Search for the cell housing the specified text and yield its [x, y] center coordinate. 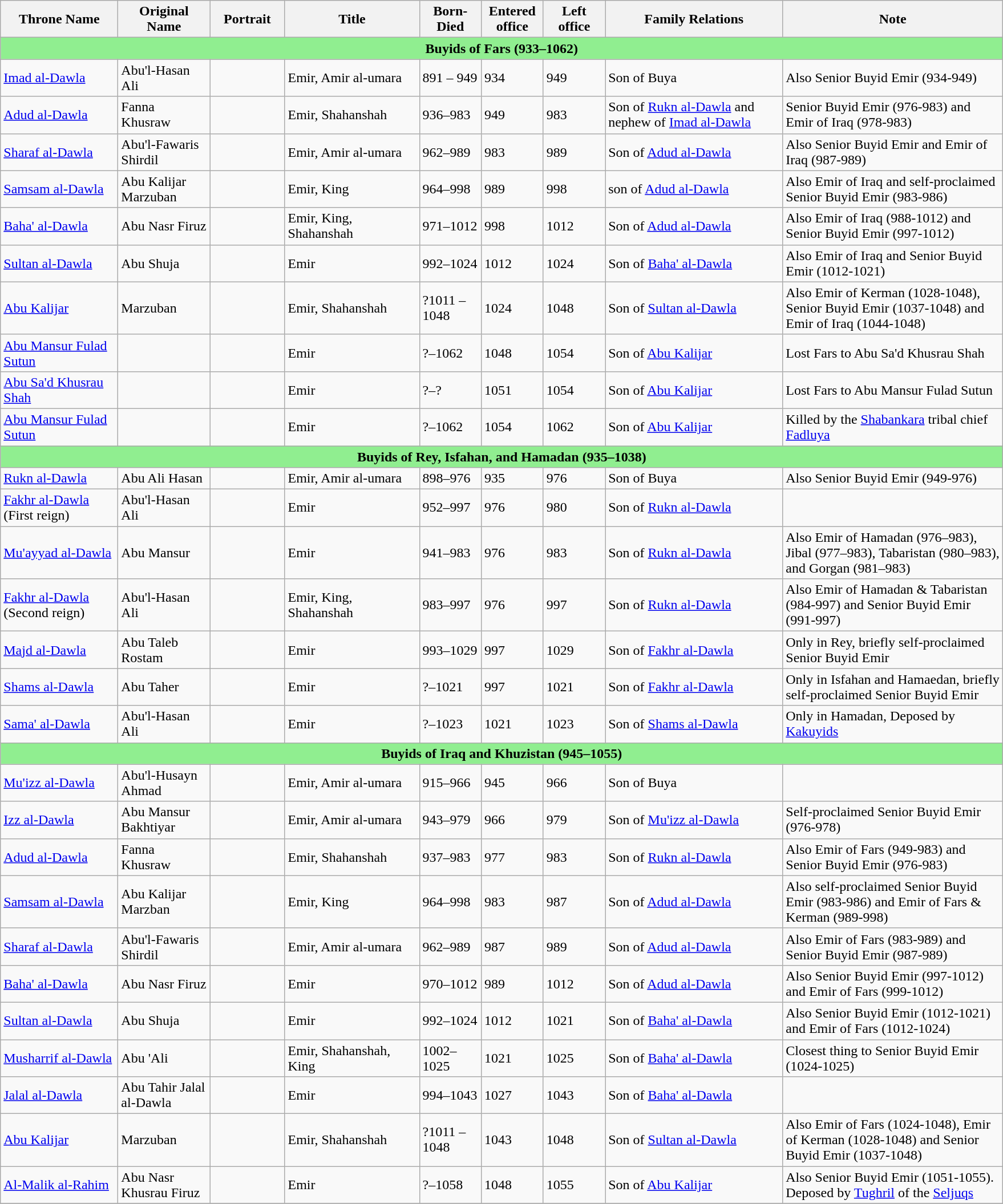
Entered office [512, 19]
Izz al-Dawla [59, 820]
Buyids of Iraq and Khuzistan (945–1055) [502, 753]
Also Emir of Fars (949-983) and Senior Buyid Emir (976-983) [893, 857]
Abu 'Ali [164, 1057]
Emir, Shahanshah, King [352, 1057]
son of Adud al-Dawla [694, 189]
Abu Kalijar Marzuban [164, 189]
Abu Ali Hasan [164, 479]
1023 [574, 724]
?–1023 [451, 724]
1055 [574, 1185]
Also Emir of Iraq (988-1012) and Senior Buyid Emir (997-1012) [893, 226]
Sama' al-Dawla [59, 724]
941–983 [451, 553]
Abu Taleb Rostam [164, 650]
Abu Mansur Bakhtiyar [164, 820]
Also Emir of Hamadan & Tabaristan (984-997) and Senior Buyid Emir (991-997) [893, 605]
891 – 949 [451, 78]
Also Emir of Iraq and self-proclaimed Senior Buyid Emir (983-986) [893, 189]
Imad al-Dawla [59, 78]
Only in Hamadan, Deposed by Kakuyids [893, 724]
Abu Taher [164, 687]
?–1058 [451, 1185]
1029 [574, 650]
937–983 [451, 857]
Original Name [164, 19]
1025 [574, 1057]
1062 [574, 427]
915–966 [451, 783]
Also Senior Buyid Emir (949-976) [893, 479]
935 [512, 479]
Title [352, 19]
977 [512, 857]
Also Senior Buyid Emir (1051-1055). Deposed by Tughril of the Seljuqs [893, 1185]
Buyids of Rey, Isfahan, and Hamadan (935–1038) [502, 457]
Abu Tahir Jalal al-Dawla [164, 1095]
Fakhr al-Dawla (Second reign) [59, 605]
Rukn al-Dawla [59, 479]
943–979 [451, 820]
971–1012 [451, 226]
Left office [574, 19]
945 [512, 783]
979 [574, 820]
Abu'l-Husayn Ahmad [164, 783]
936–983 [451, 115]
Also Emir of Hamadan (976–983), Jibal (977–983), Tabaristan (980–983), and Gorgan (981–983) [893, 553]
Only in Rey, briefly self-proclaimed Senior Buyid Emir [893, 650]
Mu'izz al-Dawla [59, 783]
Majd al-Dawla [59, 650]
Fakhr al-Dawla (First reign) [59, 508]
Born-Died [451, 19]
934 [512, 78]
Portrait [248, 19]
Only in Isfahan and Hamaedan, briefly self-proclaimed Senior Buyid Emir [893, 687]
1027 [512, 1095]
Also Senior Buyid Emir (1012-1021) and Emir of Fars (1012-1024) [893, 1021]
Also Emir of Fars (983-989) and Senior Buyid Emir (987-989) [893, 947]
993–1029 [451, 650]
Also Emir of Iraq and Senior Buyid Emir (1012-1021) [893, 263]
Mu'ayyad al-Dawla [59, 553]
Abu Sa'd Khusrau Shah [59, 390]
Closest thing to Senior Buyid Emir (1024-1025) [893, 1057]
Abu Nasr Khusrau Firuz [164, 1185]
Jalal al-Dawla [59, 1095]
Self-proclaimed Senior Buyid Emir (976-978) [893, 820]
980 [574, 508]
Killed by the Shabankara tribal chief Fadluya [893, 427]
898–976 [451, 479]
Also Emir of Fars (1024-1048), Emir of Kerman (1028-1048) and Senior Buyid Emir (1037-1048) [893, 1140]
Also Senior Buyid Emir (997-1012) and Emir of Fars (999-1012) [893, 983]
Buyids of Fars (933–1062) [502, 48]
?–? [451, 390]
Lost Fars to Abu Sa'd Khusrau Shah [893, 352]
952–997 [451, 508]
Lost Fars to Abu Mansur Fulad Sutun [893, 390]
Son of Shams al-Dawla [694, 724]
Abu Mansur [164, 553]
Son of Rukn al-Dawla and nephew of Imad al-Dawla [694, 115]
Al-Malik al-Rahim [59, 1185]
1051 [512, 390]
Abu Kalijar Marzban [164, 902]
994–1043 [451, 1095]
Family Relations [694, 19]
983–997 [451, 605]
?–1021 [451, 687]
Musharrif al-Dawla [59, 1057]
Senior Buyid Emir (976-983) and Emir of Iraq (978-983) [893, 115]
Son of Mu'izz al-Dawla [694, 820]
Also self-proclaimed Senior Buyid Emir (983-986) and Emir of Fars & Kerman (989-998) [893, 902]
970–1012 [451, 983]
Also Senior Buyid Emir and Emir of Iraq (987-989) [893, 152]
Note [893, 19]
Also Senior Buyid Emir (934-949) [893, 78]
Also Emir of Kerman (1028-1048), Senior Buyid Emir (1037-1048) and Emir of Iraq (1044-1048) [893, 308]
Shams al-Dawla [59, 687]
1002–1025 [451, 1057]
Throne Name [59, 19]
